Find where the given text appears and provide that cell's center as [X, Y] coordinate. 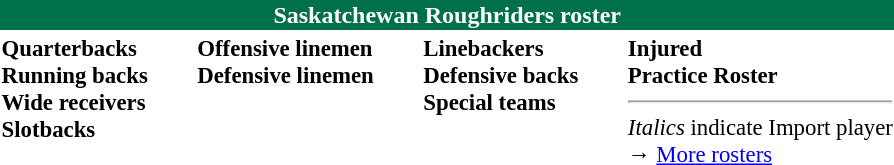
Saskatchewan Roughriders roster [447, 15]
